Output the [x, y] coordinate of the center of the cell containing the given text.  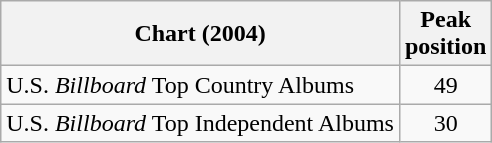
30 [445, 123]
Chart (2004) [200, 34]
Peakposition [445, 34]
U.S. Billboard Top Independent Albums [200, 123]
U.S. Billboard Top Country Albums [200, 85]
49 [445, 85]
